Return the [X, Y] coordinate for the center point of the cell that contains the specified text.  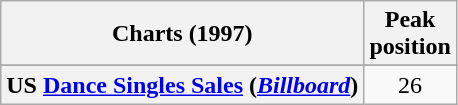
Peakposition [410, 34]
Charts (1997) [182, 34]
26 [410, 85]
US Dance Singles Sales (Billboard) [182, 85]
